Find where the given text appears and provide that cell's center as [X, Y] coordinate. 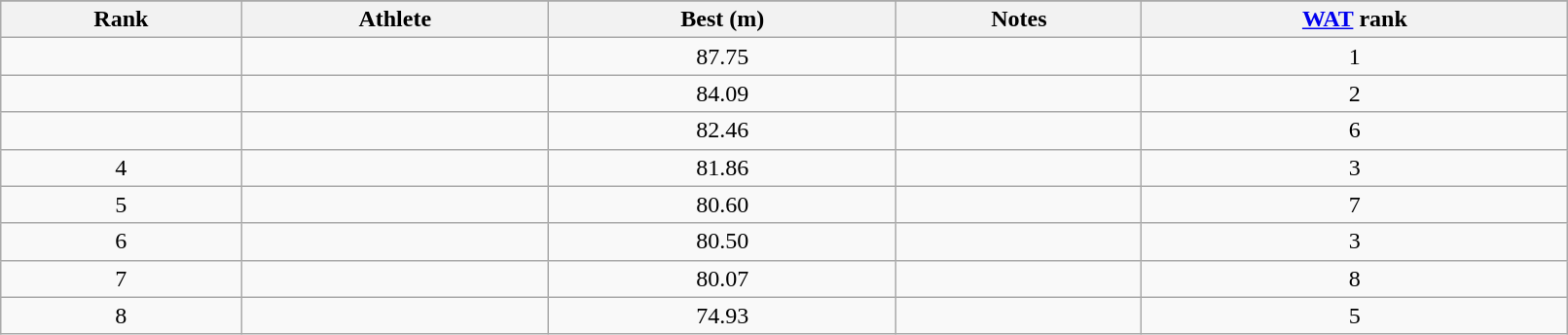
4 [121, 167]
WAT rank [1355, 19]
74.93 [722, 316]
80.07 [722, 279]
84.09 [722, 93]
2 [1355, 93]
Best (m) [722, 19]
82.46 [722, 130]
81.86 [722, 167]
Athlete [395, 19]
Notes [1019, 19]
1 [1355, 56]
87.75 [722, 56]
Rank [121, 19]
80.60 [722, 205]
80.50 [722, 242]
